Search for the cell housing the specified text and yield its (X, Y) center coordinate. 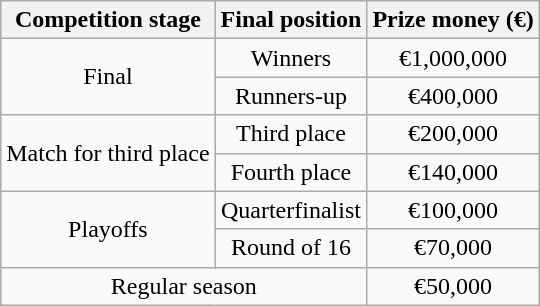
€1,000,000 (453, 58)
Competition stage (108, 20)
€70,000 (453, 248)
Third place (291, 134)
Round of 16 (291, 248)
Regular season (184, 286)
€400,000 (453, 96)
Fourth place (291, 172)
€100,000 (453, 210)
Winners (291, 58)
Quarterfinalist (291, 210)
Playoffs (108, 229)
Runners-up (291, 96)
Final position (291, 20)
€140,000 (453, 172)
Prize money (€) (453, 20)
Match for third place (108, 153)
€50,000 (453, 286)
Final (108, 77)
€200,000 (453, 134)
